For the text-containing cell, return its midpoint in (X, Y) coordinate format. 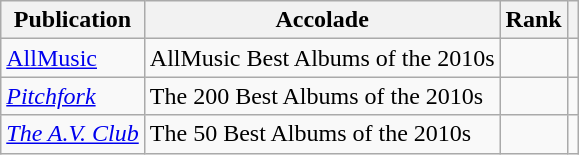
AllMusic (73, 58)
AllMusic Best Albums of the 2010s (322, 58)
Rank (534, 20)
The A.V. Club (73, 134)
Publication (73, 20)
The 50 Best Albums of the 2010s (322, 134)
The 200 Best Albums of the 2010s (322, 96)
Pitchfork (73, 96)
Accolade (322, 20)
